Return (X, Y) of the center of cell containing provided text 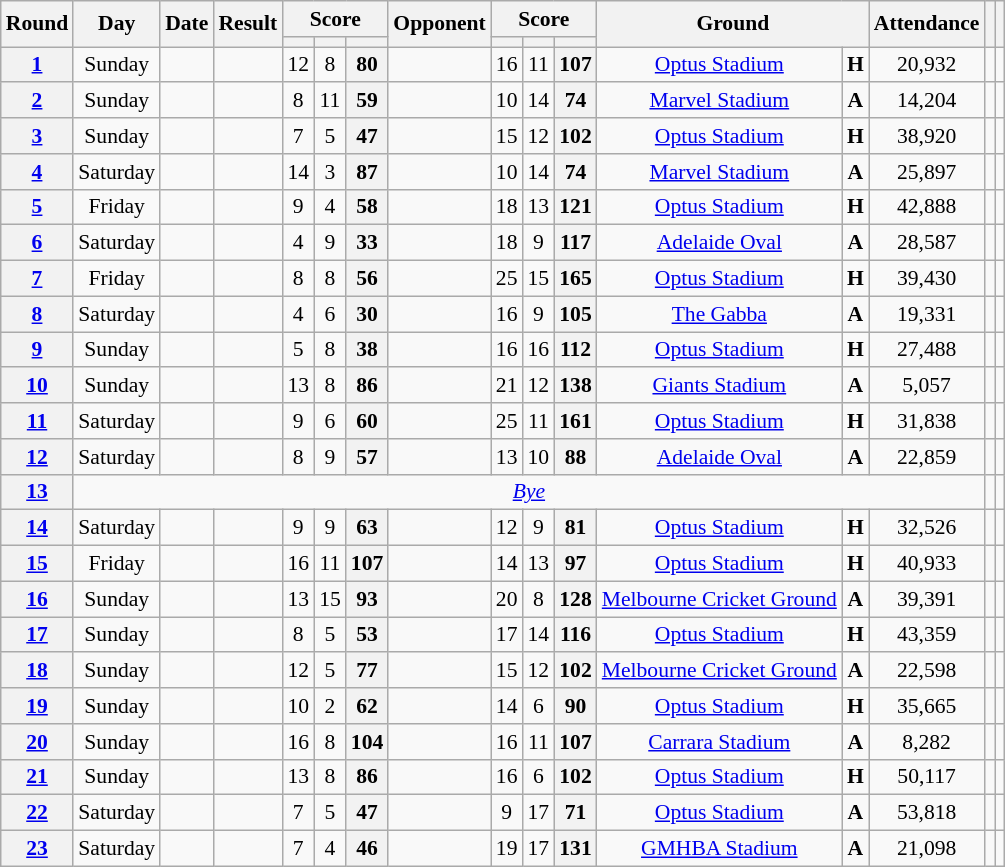
90 (576, 706)
50,117 (927, 777)
131 (576, 849)
97 (576, 564)
53 (368, 635)
Date (186, 24)
Ground (733, 24)
87 (368, 172)
43,359 (927, 635)
22,859 (927, 457)
71 (576, 813)
60 (368, 421)
121 (576, 207)
161 (576, 421)
138 (576, 386)
Giants Stadium (720, 386)
53,818 (927, 813)
21,098 (927, 849)
38,920 (927, 136)
57 (368, 457)
112 (576, 350)
Opponent (440, 24)
20,932 (927, 65)
59 (368, 101)
1 (38, 65)
14,204 (927, 101)
58 (368, 207)
80 (368, 65)
28,587 (927, 243)
104 (368, 742)
Attendance (927, 24)
Bye (528, 492)
40,933 (927, 564)
81 (576, 528)
The Gabba (720, 314)
38 (368, 350)
62 (368, 706)
Round (38, 24)
30 (368, 314)
42,888 (927, 207)
117 (576, 243)
33 (368, 243)
31,838 (927, 421)
23 (38, 849)
Carrara Stadium (720, 742)
56 (368, 279)
63 (368, 528)
128 (576, 599)
22 (38, 813)
77 (368, 671)
88 (576, 457)
22,598 (927, 671)
25,897 (927, 172)
27,488 (927, 350)
39,430 (927, 279)
39,391 (927, 599)
8,282 (927, 742)
GMHBA Stadium (720, 849)
105 (576, 314)
165 (576, 279)
Result (248, 24)
Day (116, 24)
5,057 (927, 386)
32,526 (927, 528)
46 (368, 849)
19,331 (927, 314)
93 (368, 599)
35,665 (927, 706)
116 (576, 635)
